Provide the [x, y] coordinate of the cell's center where the given text is located.  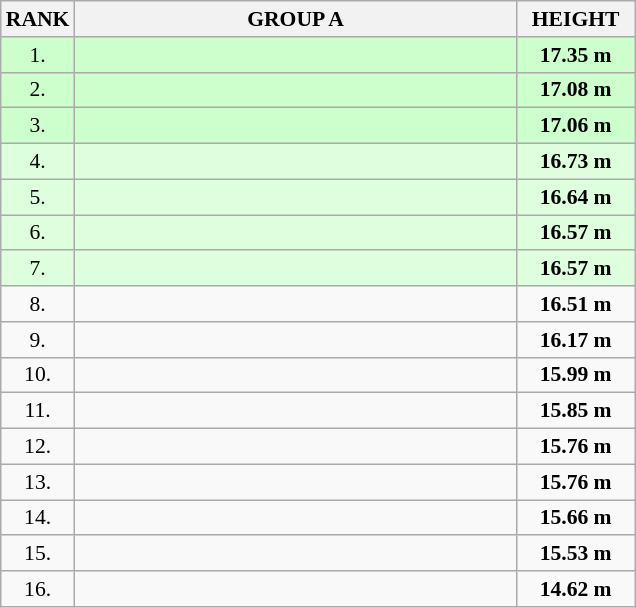
RANK [38, 19]
10. [38, 375]
15.85 m [576, 411]
16.64 m [576, 197]
15.99 m [576, 375]
4. [38, 162]
16.51 m [576, 304]
8. [38, 304]
7. [38, 269]
11. [38, 411]
9. [38, 340]
2. [38, 90]
15. [38, 554]
13. [38, 482]
5. [38, 197]
16.17 m [576, 340]
16. [38, 589]
17.06 m [576, 126]
14. [38, 518]
15.66 m [576, 518]
15.53 m [576, 554]
12. [38, 447]
16.73 m [576, 162]
HEIGHT [576, 19]
17.08 m [576, 90]
17.35 m [576, 55]
GROUP A [295, 19]
3. [38, 126]
1. [38, 55]
6. [38, 233]
14.62 m [576, 589]
